Output the (x, y) coordinate of the center of the cell containing the given text.  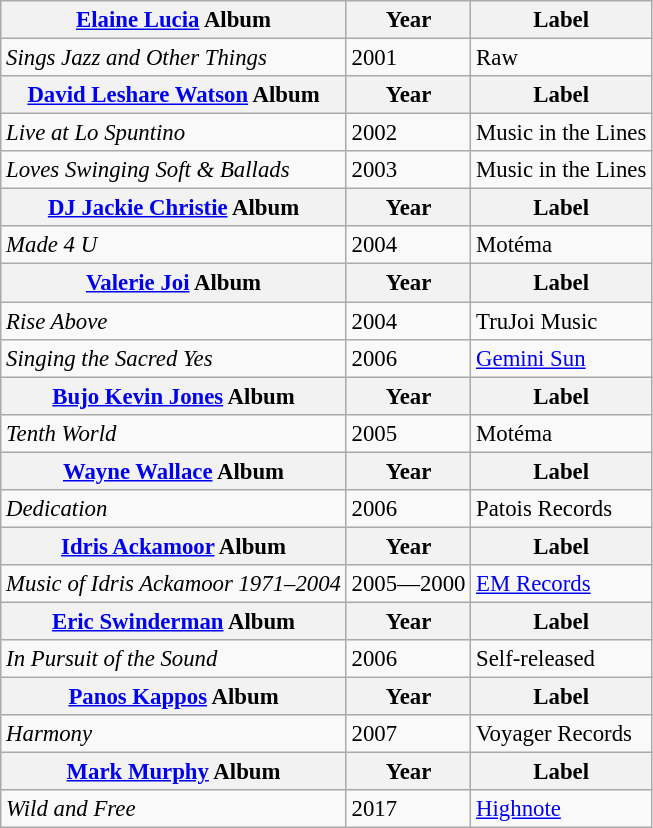
In Pursuit of the Sound (174, 659)
Harmony (174, 734)
Self-released (562, 659)
2003 (408, 170)
Panos Kappos Album (174, 697)
Patois Records (562, 509)
Voyager Records (562, 734)
2002 (408, 133)
Raw (562, 58)
Highnote (562, 809)
2005—2000 (408, 584)
Dedication (174, 509)
Eric Swinderman Album (174, 621)
Made 4 U (174, 245)
Idris Ackamoor Album (174, 546)
EM Records (562, 584)
Sings Jazz and Other Things (174, 58)
Gemini Sun (562, 358)
2007 (408, 734)
David Leshare Watson Album (174, 95)
DJ Jackie Christie Album (174, 208)
Loves Swinging Soft & Ballads (174, 170)
Valerie Joi Album (174, 283)
Bujo Kevin Jones Album (174, 396)
Wild and Free (174, 809)
Live at Lo Spuntino (174, 133)
Rise Above (174, 321)
2017 (408, 809)
Wayne Wallace Album (174, 471)
Elaine Lucia Album (174, 20)
Tenth World (174, 433)
Music of Idris Ackamoor 1971–2004 (174, 584)
2001 (408, 58)
TruJoi Music (562, 321)
Mark Murphy Album (174, 772)
2005 (408, 433)
Singing the Sacred Yes (174, 358)
